For the text-containing cell, return its midpoint in (X, Y) coordinate format. 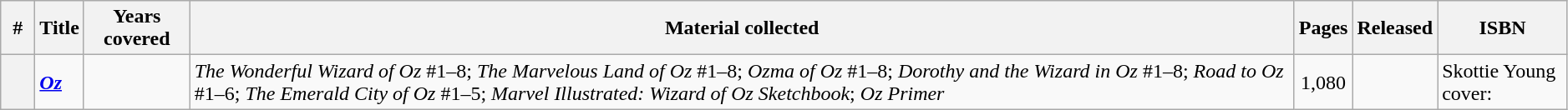
Pages (1323, 28)
Released (1395, 28)
1,080 (1323, 82)
Material collected (742, 28)
Years covered (137, 28)
ISBN (1503, 28)
# (18, 28)
Title (60, 28)
Skottie Young cover: (1503, 82)
Oz (60, 82)
